Identify which cell holds the provided text, then report its [X, Y] central coordinate. 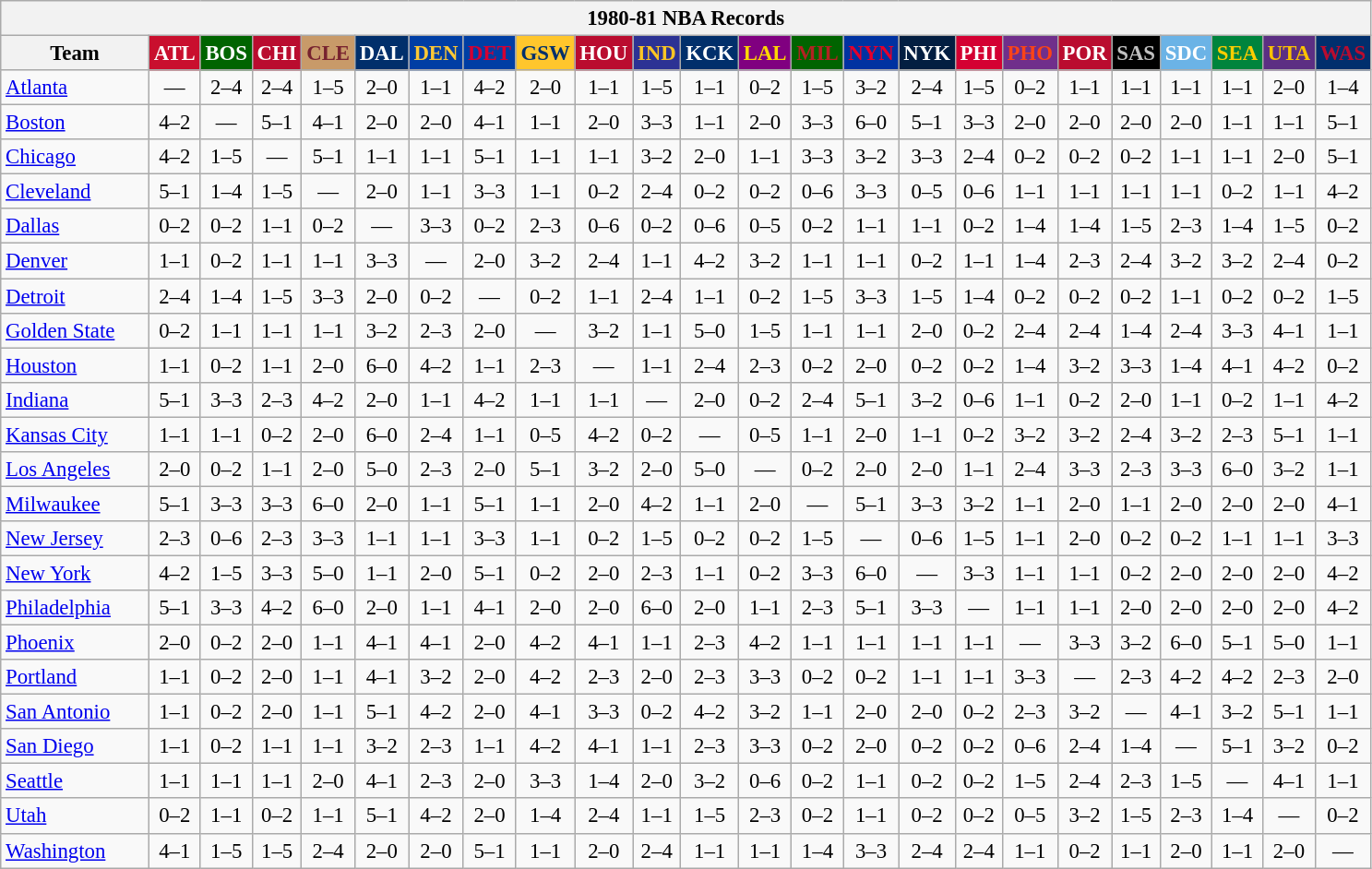
SEA [1238, 54]
1980-81 NBA Records [686, 18]
UTA [1288, 54]
WAS [1342, 54]
PHO [1030, 54]
Dallas [76, 226]
SDC [1186, 54]
DAL [382, 54]
Phoenix [76, 643]
ATL [174, 54]
BOS [226, 54]
Houston [76, 365]
New York [76, 573]
Milwaukee [76, 504]
Kansas City [76, 434]
Cleveland [76, 192]
Atlanta [76, 88]
Chicago [76, 157]
NYN [871, 54]
CLE [328, 54]
Golden State [76, 330]
Seattle [76, 781]
Team [76, 54]
Utah [76, 816]
Indiana [76, 399]
Washington [76, 851]
Boston [76, 123]
PHI [978, 54]
Los Angeles [76, 470]
New Jersey [76, 539]
DET [489, 54]
GSW [545, 54]
Detroit [76, 296]
Philadelphia [76, 608]
HOU [603, 54]
Denver [76, 261]
San Antonio [76, 712]
KCK [710, 54]
CHI [277, 54]
NYK [926, 54]
MIL [817, 54]
Portland [76, 677]
SAS [1136, 54]
San Diego [76, 746]
LAL [764, 54]
POR [1085, 54]
IND [657, 54]
DEN [435, 54]
